From the cell containing the given text, extract its center point as [x, y] coordinate. 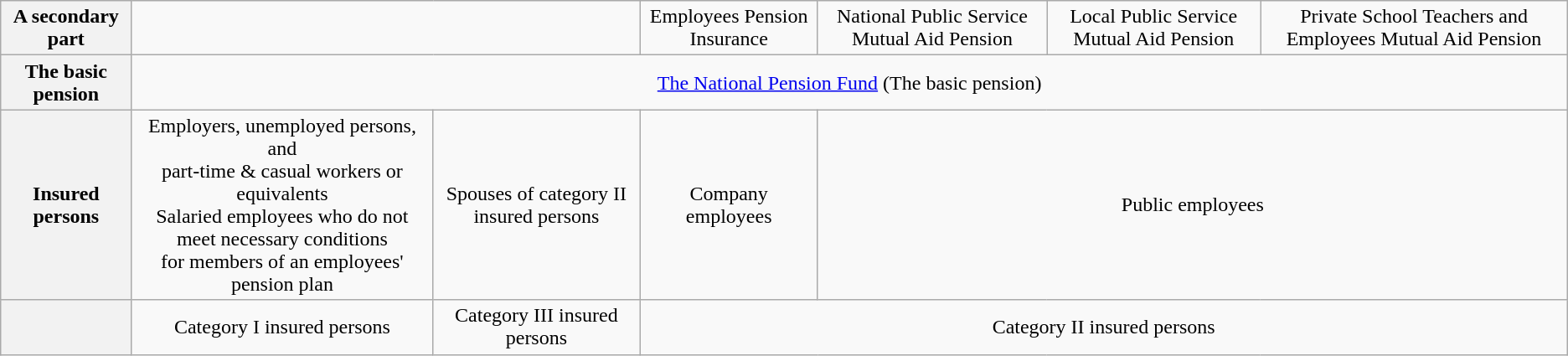
Spouses of category II insured persons [536, 204]
Private School Teachers and Employees Mutual Aid Pension [1414, 28]
National Public Service Mutual Aid Pension [931, 28]
Local Public Service Mutual Aid Pension [1154, 28]
Company employees [729, 204]
Category II insured persons [1104, 327]
Category I insured persons [282, 327]
Employees Pension Insurance [729, 28]
Insured persons [66, 204]
The basic pension [66, 82]
Public employees [1193, 204]
The National Pension Fund (The basic pension) [849, 82]
Category III insured persons [536, 327]
A secondary part [66, 28]
